Search for the cell housing the specified text and yield its [x, y] center coordinate. 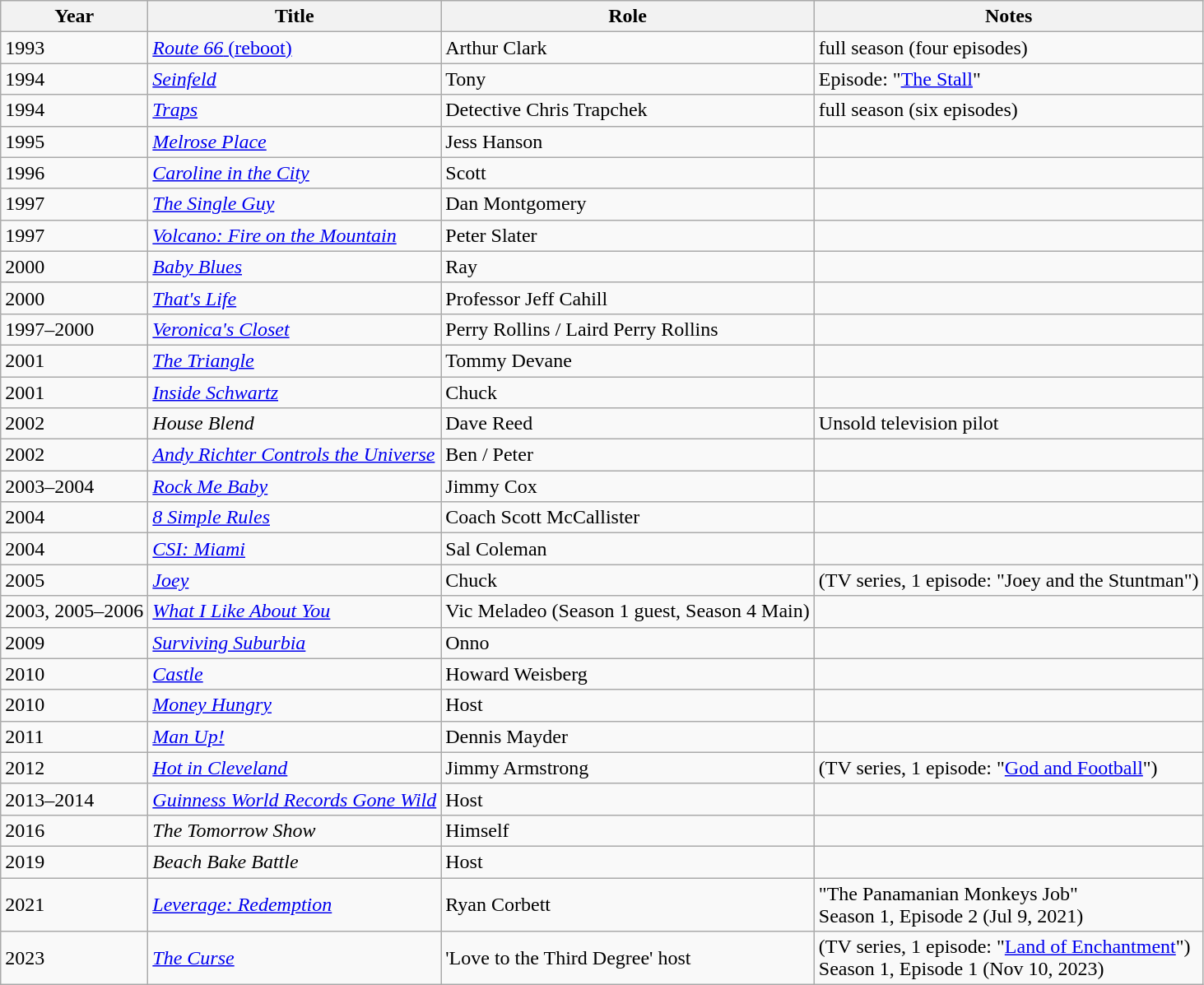
Professor Jeff Cahill [628, 298]
Perry Rollins / Laird Perry Rollins [628, 329]
CSI: Miami [295, 549]
(TV series, 1 episode: "Joey and the Stuntman") [1009, 580]
"The Panamanian Monkeys Job"Season 1, Episode 2 (Jul 9, 2021) [1009, 904]
1997–2000 [74, 329]
Baby Blues [295, 267]
Tony [628, 79]
Joey [295, 580]
Coach Scott McCallister [628, 518]
Tommy Devane [628, 360]
Andy Richter Controls the Universe [295, 455]
Onno [628, 643]
2005 [74, 580]
Title [295, 16]
Peter Slater [628, 235]
Traps [295, 110]
Himself [628, 830]
2012 [74, 768]
full season (four episodes) [1009, 48]
Jimmy Armstrong [628, 768]
Money Hungry [295, 705]
Sal Coleman [628, 549]
Role [628, 16]
Veronica's Closet [295, 329]
1995 [74, 142]
Jimmy Cox [628, 486]
House Blend [295, 424]
(TV series, 1 episode: "God and Football") [1009, 768]
Hot in Cleveland [295, 768]
Volcano: Fire on the Mountain [295, 235]
Dave Reed [628, 424]
Ryan Corbett [628, 904]
What I Like About You [295, 611]
Caroline in the City [295, 173]
2016 [74, 830]
The Single Guy [295, 204]
Seinfeld [295, 79]
Howard Weisberg [628, 674]
That's Life [295, 298]
Castle [295, 674]
2013–2014 [74, 799]
(TV series, 1 episode: "Land of Enchantment")Season 1, Episode 1 (Nov 10, 2023) [1009, 958]
Detective Chris Trapchek [628, 110]
1993 [74, 48]
2011 [74, 736]
Arthur Clark [628, 48]
2009 [74, 643]
Guinness World Records Gone Wild [295, 799]
The Tomorrow Show [295, 830]
2003–2004 [74, 486]
2019 [74, 862]
Beach Bake Battle [295, 862]
Notes [1009, 16]
2021 [74, 904]
Leverage: Redemption [295, 904]
Dennis Mayder [628, 736]
Scott [628, 173]
Unsold television pilot [1009, 424]
Dan Montgomery [628, 204]
Rock Me Baby [295, 486]
Ben / Peter [628, 455]
Year [74, 16]
Jess Hanson [628, 142]
Melrose Place [295, 142]
Surviving Suburbia [295, 643]
Ray [628, 267]
'Love to the Third Degree' host [628, 958]
The Triangle [295, 360]
The Curse [295, 958]
2023 [74, 958]
full season (six episodes) [1009, 110]
Episode: "The Stall" [1009, 79]
Route 66 (reboot) [295, 48]
8 Simple Rules [295, 518]
Vic Meladeo (Season 1 guest, Season 4 Main) [628, 611]
1996 [74, 173]
Man Up! [295, 736]
2003, 2005–2006 [74, 611]
Inside Schwartz [295, 393]
